Detect which cell encompasses the target text, then output its (x, y) center coordinate. 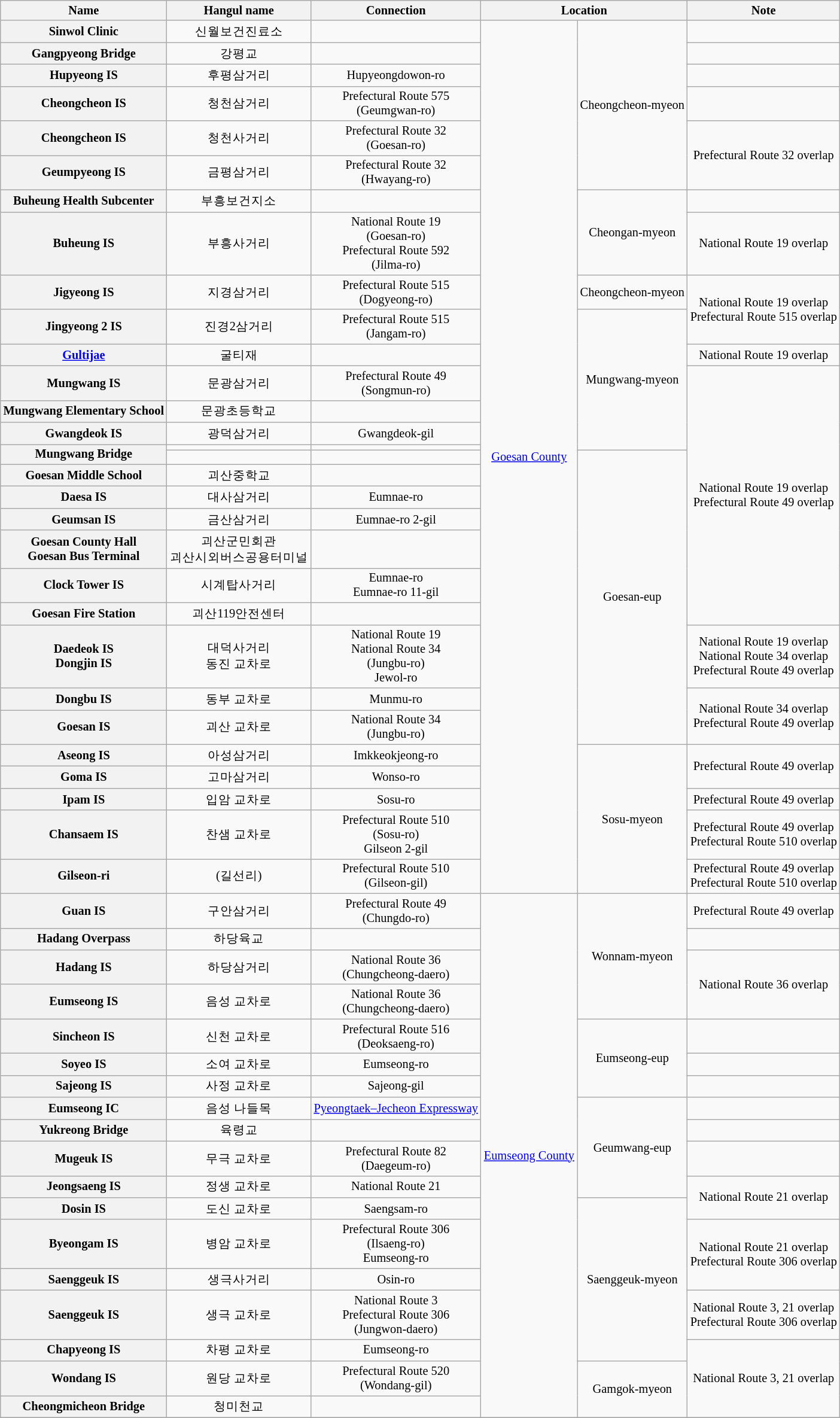
Mungwang Elementary School (84, 412)
Dosin IS (84, 1209)
National Route 3, 21 overlap (763, 1379)
금평삼거리 (239, 172)
Prefectural Route 520(Wondang-gil) (396, 1379)
Gultijae (84, 355)
Jingyeong 2 IS (84, 327)
Prefectural Route 82(Daegeum-ro) (396, 1158)
National Route 21 overlapPrefectural Route 306 overlap (763, 1255)
(길선리) (239, 876)
Prefectural Route 516(Deoksaeng-ro) (396, 1036)
Daesa IS (84, 497)
Hupyeongdowon-ro (396, 75)
후평삼거리 (239, 75)
문광초등학교 (239, 412)
Ipam IS (84, 799)
생극사거리 (239, 1279)
National Route 19National Route 34(Jungbu-ro)Jewol-ro (396, 656)
Sajeong IS (84, 1087)
원당 교차로 (239, 1379)
청미천교 (239, 1406)
Prefectural Route 32 overlap (763, 156)
Saengsam-ro (396, 1209)
National Route 19 overlapNational Route 34 overlapPrefectural Route 49 overlap (763, 656)
Hangul name (239, 10)
아성삼거리 (239, 755)
Goesan-eup (632, 597)
Mungwang-myeon (632, 379)
Eumseong IC (84, 1108)
고마삼거리 (239, 777)
문광삼거리 (239, 383)
Goesan Fire Station (84, 614)
Geumpyeong IS (84, 172)
Aseong IS (84, 755)
Prefectural Route 49(Chungdo-ro) (396, 911)
괴산119안전센터 (239, 614)
Pyeongtaek–Jecheon Expressway (396, 1108)
진경2삼거리 (239, 327)
무극 교차로 (239, 1158)
Geumwang-eup (632, 1148)
Geumsan IS (84, 519)
Buheung Health Subcenter (84, 201)
지경삼거리 (239, 292)
Jeongsaeng IS (84, 1187)
Hadang Overpass (84, 939)
Chapyeong IS (84, 1350)
강평교 (239, 54)
Gangpyeong Bridge (84, 54)
Hupyeong IS (84, 75)
신천 교차로 (239, 1036)
Cheongmicheon Bridge (84, 1406)
Dongbu IS (84, 699)
Location (584, 10)
Goesan Middle School (84, 475)
Goesan IS (84, 727)
Chansaem IS (84, 835)
Sosu-ro (396, 799)
부흥보건지소 (239, 201)
Clock Tower IS (84, 585)
National Route 21 overlap (763, 1198)
Note (763, 10)
신월보건진료소 (239, 31)
Gwangdeok IS (84, 433)
Prefectural Route 510(Sosu-ro)Gilseon 2-gil (396, 835)
육령교 (239, 1130)
하당삼거리 (239, 967)
도신 교차로 (239, 1209)
대덕사거리동진 교차로 (239, 656)
괴산군민회관괴산시외버스공용터미널 (239, 549)
괴산중학교 (239, 475)
구안삼거리 (239, 911)
Goma IS (84, 777)
Mungwang IS (84, 383)
Yukreong Bridge (84, 1130)
대사삼거리 (239, 497)
Eumseong-eup (632, 1058)
Jigyeong IS (84, 292)
Sincheon IS (84, 1036)
Mugeuk IS (84, 1158)
굴티재 (239, 355)
음성 나들목 (239, 1108)
Prefectural Route 32(Hwayang-ro) (396, 172)
Prefectural Route 49(Songmun-ro) (396, 383)
Saenggeuk-myeon (632, 1279)
생극 교차로 (239, 1314)
Imkkeokjeong-ro (396, 755)
Cheongan-myeon (632, 232)
Guan IS (84, 911)
Prefectural Route 32(Goesan-ro) (396, 138)
금산삼거리 (239, 519)
Sajeong-gil (396, 1087)
음성 교차로 (239, 1002)
차평 교차로 (239, 1350)
Prefectural Route 515(Dogyeong-ro) (396, 292)
Byeongam IS (84, 1244)
Eumnae-roEumnae-ro 11-gil (396, 585)
Gamgok-myeon (632, 1389)
정생 교차로 (239, 1187)
Sinwol Clinic (84, 31)
Wondang IS (84, 1379)
Hadang IS (84, 967)
National Route 3Prefectural Route 306(Jungwon-daero) (396, 1314)
소여 교차로 (239, 1064)
Prefectural Route 306(Ilsaeng-ro)Eumseong-ro (396, 1244)
동부 교차로 (239, 699)
Sosu-myeon (632, 818)
Gilseon-ri (84, 876)
National Route 34 overlapPrefectural Route 49 overlap (763, 716)
National Route 3, 21 overlapPrefectural Route 306 overlap (763, 1314)
사정 교차로 (239, 1087)
Daedeok ISDongjin IS (84, 656)
Munmu-ro (396, 699)
National Route 34(Jungbu-ro) (396, 727)
입암 교차로 (239, 799)
Wonso-ro (396, 777)
병암 교차로 (239, 1244)
Eumnae-ro 2-gil (396, 519)
Prefectural Route 510(Gilseon-gil) (396, 876)
찬샘 교차로 (239, 835)
Osin-ro (396, 1279)
괴산 교차로 (239, 727)
Soyeo IS (84, 1064)
Gwangdeok-gil (396, 433)
시계탑사거리 (239, 585)
청천사거리 (239, 138)
Mungwang Bridge (84, 454)
Eumseong IS (84, 1002)
National Route 36 overlap (763, 984)
Connection (396, 10)
부흥사거리 (239, 244)
Eumseong County (529, 1155)
Prefectural Route 575(Geumgwan-ro) (396, 104)
National Route 19(Goesan-ro)Prefectural Route 592(Jilma-ro) (396, 244)
National Route 19 overlapPrefectural Route 49 overlap (763, 495)
청천삼거리 (239, 104)
Goesan County HallGoesan Bus Terminal (84, 549)
Name (84, 10)
Goesan County (529, 457)
Eumnae-ro (396, 497)
National Route 19 overlapPrefectural Route 515 overlap (763, 309)
Prefectural Route 515(Jangam-ro) (396, 327)
하당육교 (239, 939)
Wonnam-myeon (632, 956)
광덕삼거리 (239, 433)
Buheung IS (84, 244)
National Route 21 (396, 1187)
